Find where the given text appears and provide that cell's center as [X, Y] coordinate. 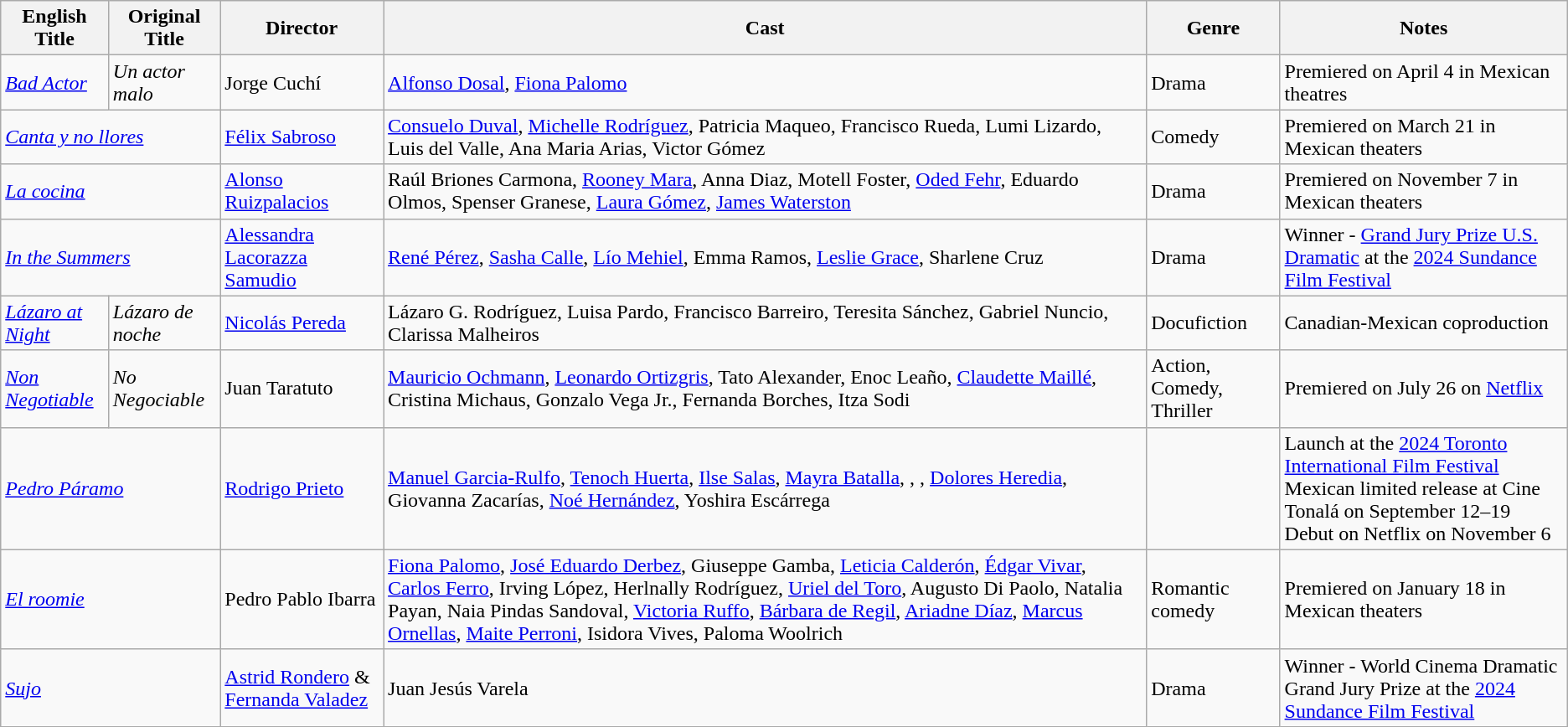
Alonso Ruizpalacios [302, 191]
Pedro Pablo Ibarra [302, 600]
El roomie [111, 600]
Original Title [164, 28]
Juan Taratuto [302, 389]
Docufiction [1213, 323]
Director [302, 28]
Canadian-Mexican coproduction [1424, 323]
Raúl Briones Carmona, Rooney Mara, Anna Diaz, Motell Foster, Oded Fehr, Eduardo Olmos, Spenser Granese, Laura Gómez, James Waterston [766, 191]
Pedro Páramo [111, 488]
Premiered on March 21 in Mexican theaters [1424, 137]
Premiered on November 7 in Mexican theaters [1424, 191]
Romantic comedy [1213, 600]
Cast [766, 28]
Winner - World Cinema Dramatic Grand Jury Prize at the 2024 Sundance Film Festival [1424, 688]
Mauricio Ochmann, Leonardo Ortizgris, Tato Alexander, Enoc Leaño, Claudette Maillé, Cristina Michaus, Gonzalo Vega Jr., Fernanda Borches, Itza Sodi [766, 389]
Canta y no llores [111, 137]
Lázaro G. Rodríguez, Luisa Pardo, Francisco Barreiro, Teresita Sánchez, Gabriel Nuncio, Clarissa Malheiros [766, 323]
English Title [55, 28]
Premiered on July 26 on Netflix [1424, 389]
Notes [1424, 28]
Launch at the 2024 Toronto International Film FestivalMexican limited release at Cine Tonalá on September 12–19 Debut on Netflix on November 6 [1424, 488]
Genre [1213, 28]
Astrid Rondero & Fernanda Valadez [302, 688]
René Pérez, Sasha Calle, Lío Mehiel, Emma Ramos, Leslie Grace, Sharlene Cruz [766, 257]
Un actor malo [164, 82]
Alessandra Lacorazza Samudio [302, 257]
Action, Comedy, Thriller [1213, 389]
Bad Actor [55, 82]
Jorge Cuchí [302, 82]
No Negociable [164, 389]
Juan Jesús Varela [766, 688]
Sujo [111, 688]
Manuel Garcia-Rulfo, Tenoch Huerta, Ilse Salas, Mayra Batalla, , , Dolores Heredia, Giovanna Zacarías, Noé Hernández, Yoshira Escárrega [766, 488]
Winner - Grand Jury Prize U.S. Dramatic at the 2024 Sundance Film Festival [1424, 257]
Lázaro de noche [164, 323]
La cocina [111, 191]
Comedy [1213, 137]
Rodrigo Prieto [302, 488]
Lázaro at Night [55, 323]
Félix Sabroso [302, 137]
Premiered on January 18 in Mexican theaters [1424, 600]
Nicolás Pereda [302, 323]
Premiered on April 4 in Mexican theatres [1424, 82]
Alfonso Dosal, Fiona Palomo [766, 82]
Non Negotiable [55, 389]
In the Summers [111, 257]
Consuelo Duval, Michelle Rodríguez, Patricia Maqueo, Francisco Rueda, Lumi Lizardo, Luis del Valle, Ana Maria Arias, Victor Gómez [766, 137]
